Return the (X, Y) coordinate for the center point of the cell that contains the specified text.  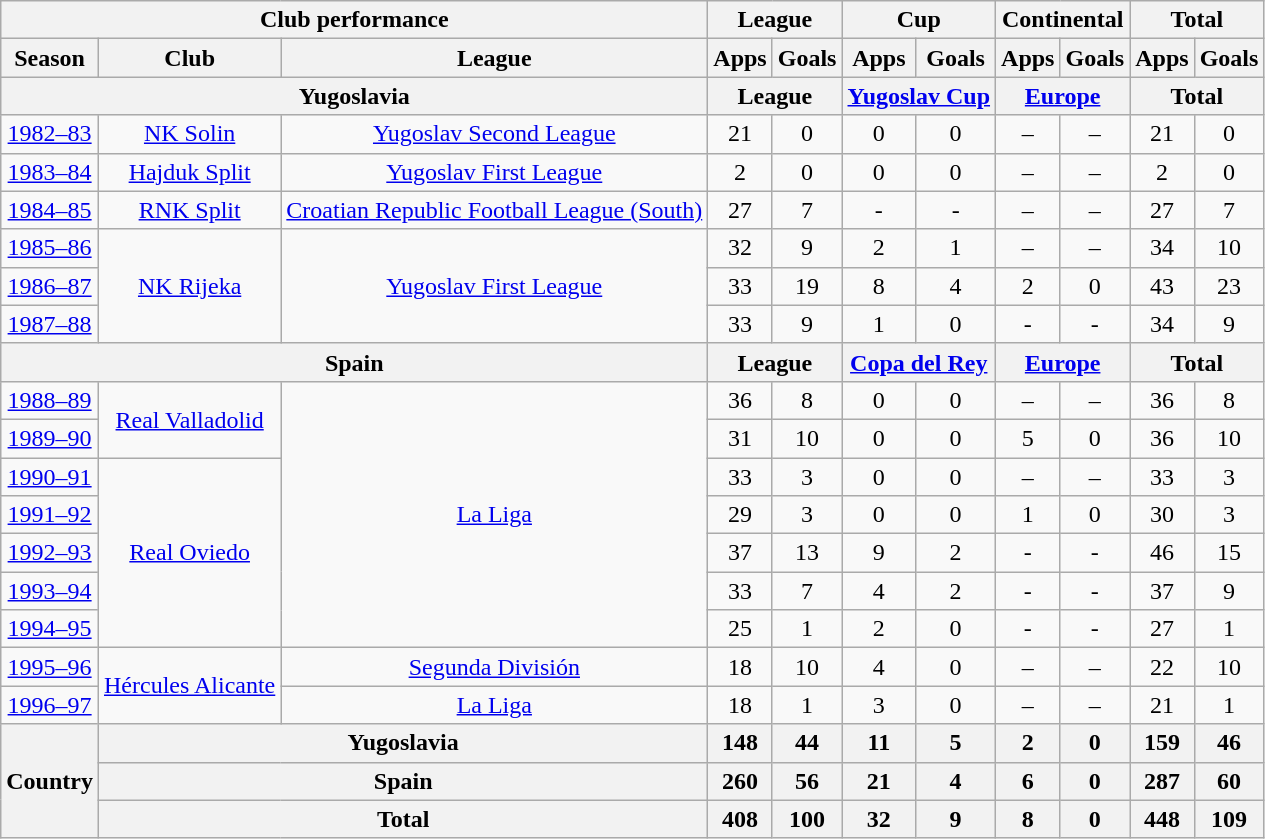
1983–84 (50, 172)
Season (50, 58)
15 (1229, 553)
1986–87 (50, 286)
287 (1162, 781)
Hércules Alicante (189, 686)
RNK Split (189, 210)
1987–88 (50, 324)
100 (807, 819)
22 (1162, 667)
NK Rijeka (189, 286)
1984–85 (50, 210)
1982–83 (50, 134)
60 (1229, 781)
109 (1229, 819)
30 (1162, 515)
1995–96 (50, 667)
1996–97 (50, 705)
1988–89 (50, 400)
1993–94 (50, 591)
19 (807, 286)
1989–90 (50, 438)
13 (807, 553)
Cup (919, 20)
1991–92 (50, 515)
1990–91 (50, 477)
448 (1162, 819)
159 (1162, 743)
Real Oviedo (189, 553)
11 (879, 743)
Club (189, 58)
260 (740, 781)
31 (740, 438)
43 (1162, 286)
56 (807, 781)
408 (740, 819)
6 (1028, 781)
44 (807, 743)
1985–86 (50, 248)
Hajduk Split (189, 172)
1994–95 (50, 629)
Yugoslav Second League (494, 134)
Country (50, 781)
Croatian Republic Football League (South) (494, 210)
29 (740, 515)
Yugoslav Cup (919, 96)
NK Solin (189, 134)
Continental (1063, 20)
25 (740, 629)
23 (1229, 286)
Copa del Rey (919, 362)
148 (740, 743)
Club performance (354, 20)
Segunda División (494, 667)
Real Valladolid (189, 419)
1992–93 (50, 553)
